Pinpoint the cell where the given text exists, returning its [X, Y] midpoint coordinate. 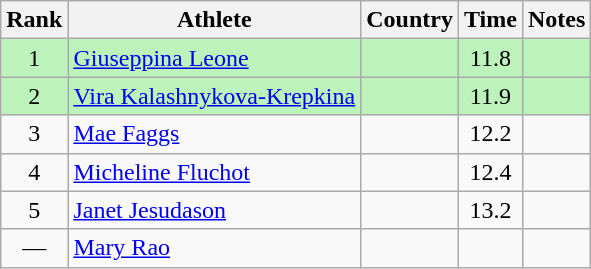
Athlete [214, 20]
Giuseppina Leone [214, 58]
Notes [556, 20]
11.9 [490, 96]
Janet Jesudason [214, 210]
11.8 [490, 58]
Rank [34, 20]
13.2 [490, 210]
Vira Kalashnykova-Krepkina [214, 96]
4 [34, 172]
3 [34, 134]
— [34, 248]
Country [410, 20]
2 [34, 96]
Time [490, 20]
Mae Faggs [214, 134]
12.4 [490, 172]
Mary Rao [214, 248]
1 [34, 58]
12.2 [490, 134]
5 [34, 210]
Micheline Fluchot [214, 172]
